Search for the cell housing the specified text and yield its (X, Y) center coordinate. 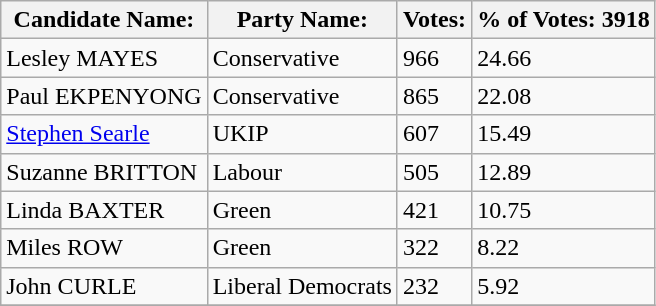
865 (434, 96)
24.66 (564, 58)
Suzanne BRITTON (104, 172)
Liberal Democrats (302, 286)
Stephen Searle (104, 134)
966 (434, 58)
421 (434, 210)
% of Votes: 3918 (564, 20)
10.75 (564, 210)
505 (434, 172)
Paul EKPENYONG (104, 96)
15.49 (564, 134)
Party Name: (302, 20)
Lesley MAYES (104, 58)
UKIP (302, 134)
Candidate Name: (104, 20)
John CURLE (104, 286)
Labour (302, 172)
232 (434, 286)
607 (434, 134)
Miles ROW (104, 248)
Linda BAXTER (104, 210)
5.92 (564, 286)
8.22 (564, 248)
12.89 (564, 172)
Votes: (434, 20)
22.08 (564, 96)
322 (434, 248)
